Return [X, Y] of the center of cell containing provided text 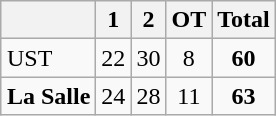
Total [244, 20]
2 [148, 20]
11 [189, 96]
63 [244, 96]
24 [114, 96]
1 [114, 20]
La Salle [48, 96]
8 [189, 58]
28 [148, 96]
UST [48, 58]
OT [189, 20]
30 [148, 58]
22 [114, 58]
60 [244, 58]
